Return the (x, y) coordinate for the center point of the cell that contains the specified text.  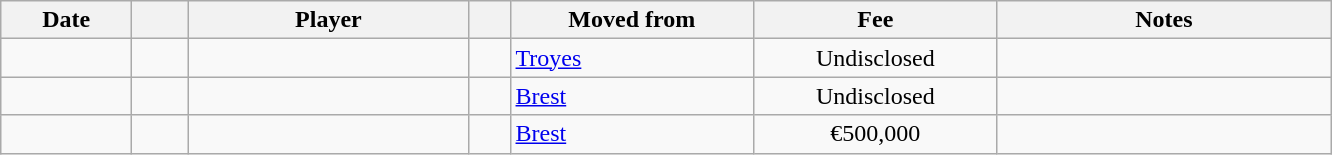
€500,000 (876, 134)
Date (66, 20)
Notes (1164, 20)
Player (328, 20)
Moved from (632, 20)
Troyes (632, 58)
Fee (876, 20)
